Identify which cell holds the provided text, then report its [x, y] central coordinate. 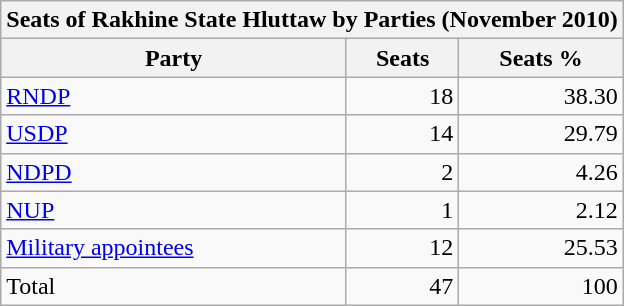
14 [402, 134]
12 [402, 248]
RNDP [174, 96]
100 [542, 286]
38.30 [542, 96]
USDP [174, 134]
2 [402, 172]
18 [402, 96]
25.53 [542, 248]
47 [402, 286]
Party [174, 58]
1 [402, 210]
NDPD [174, 172]
NUP [174, 210]
2.12 [542, 210]
Seats % [542, 58]
Seats [402, 58]
Military appointees [174, 248]
Total [174, 286]
29.79 [542, 134]
Seats of Rakhine State Hluttaw by Parties (November 2010) [312, 20]
4.26 [542, 172]
